Output the [X, Y] coordinate of the center of the cell containing the given text.  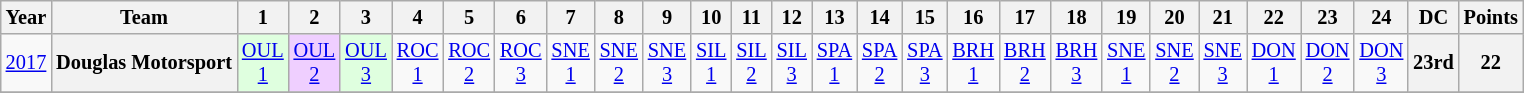
10 [711, 17]
DC [1433, 17]
1 [263, 17]
24 [1381, 17]
Douglas Motorsport [144, 63]
13 [834, 17]
23rd [1433, 63]
OUL1 [263, 63]
8 [619, 17]
6 [521, 17]
23 [1328, 17]
BRH1 [973, 63]
DON2 [1328, 63]
12 [792, 17]
DON1 [1274, 63]
ROC2 [469, 63]
2017 [26, 63]
21 [1223, 17]
SIL3 [792, 63]
SPA3 [924, 63]
16 [973, 17]
Year [26, 17]
SIL1 [711, 63]
7 [571, 17]
ROC1 [418, 63]
4 [418, 17]
SPA2 [880, 63]
ROC3 [521, 63]
9 [667, 17]
Points [1491, 17]
SIL2 [751, 63]
OUL3 [366, 63]
20 [1174, 17]
SPA1 [834, 63]
19 [1126, 17]
17 [1025, 17]
15 [924, 17]
DON3 [1381, 63]
5 [469, 17]
2 [315, 17]
11 [751, 17]
3 [366, 17]
14 [880, 17]
BRH2 [1025, 63]
18 [1077, 17]
Team [144, 17]
OUL2 [315, 63]
BRH3 [1077, 63]
